Capture the cell that displays the provided text and extract its [x, y] central coordinate. 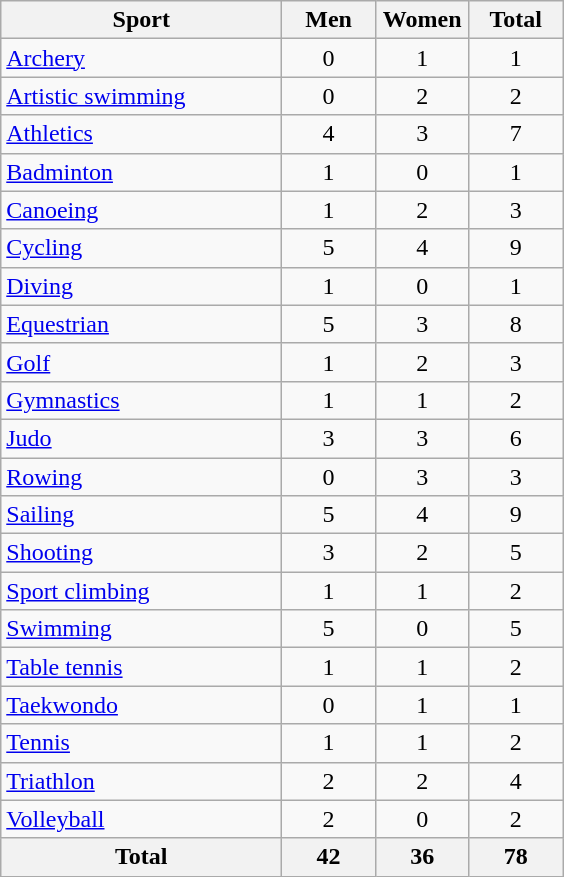
Canoeing [142, 210]
Sailing [142, 515]
Swimming [142, 629]
Golf [142, 362]
Archery [142, 58]
Taekwondo [142, 705]
Sport climbing [142, 591]
Sport [142, 20]
Triathlon [142, 781]
Men [329, 20]
Judo [142, 438]
36 [422, 857]
8 [516, 324]
Badminton [142, 172]
Shooting [142, 553]
42 [329, 857]
Women [422, 20]
78 [516, 857]
Equestrian [142, 324]
Table tennis [142, 667]
6 [516, 438]
Artistic swimming [142, 96]
7 [516, 134]
Diving [142, 286]
Gymnastics [142, 400]
Cycling [142, 248]
Volleyball [142, 819]
Rowing [142, 477]
Tennis [142, 743]
Athletics [142, 134]
